Provide the (X, Y) coordinate of the cell's center where the given text is located.  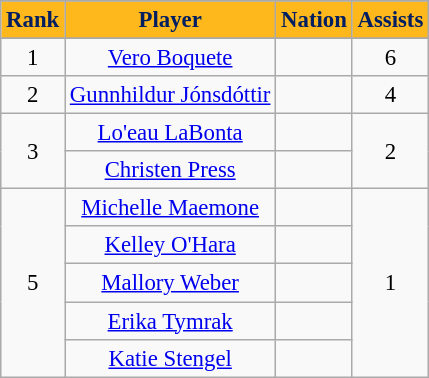
6 (390, 58)
4 (390, 95)
Lo'eau LaBonta (170, 133)
Gunnhildur Jónsdóttir (170, 95)
Michelle Maemone (170, 208)
Christen Press (170, 170)
Player (170, 20)
Mallory Weber (170, 283)
Vero Boquete (170, 58)
5 (33, 283)
Assists (390, 20)
3 (33, 152)
Katie Stengel (170, 358)
Kelley O'Hara (170, 245)
Rank (33, 20)
Nation (314, 20)
Erika Tymrak (170, 321)
